Locate the cell with the specified text and output its (x, y) center coordinate. 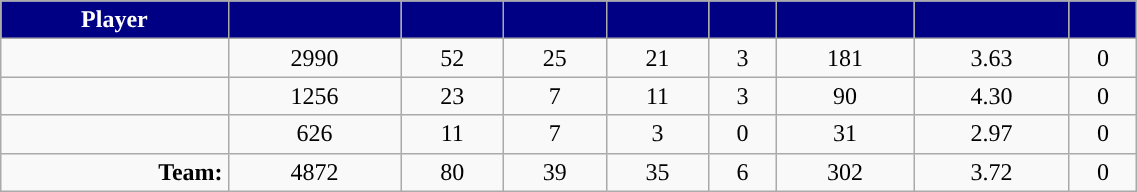
4872 (314, 172)
6 (742, 172)
626 (314, 134)
80 (452, 172)
302 (845, 172)
3.72 (992, 172)
181 (845, 58)
Team: (114, 172)
21 (658, 58)
31 (845, 134)
Player (114, 20)
23 (452, 96)
90 (845, 96)
2990 (314, 58)
39 (556, 172)
4.30 (992, 96)
1256 (314, 96)
25 (556, 58)
52 (452, 58)
3.63 (992, 58)
2.97 (992, 134)
35 (658, 172)
